Detect which cell encompasses the target text, then output its (x, y) center coordinate. 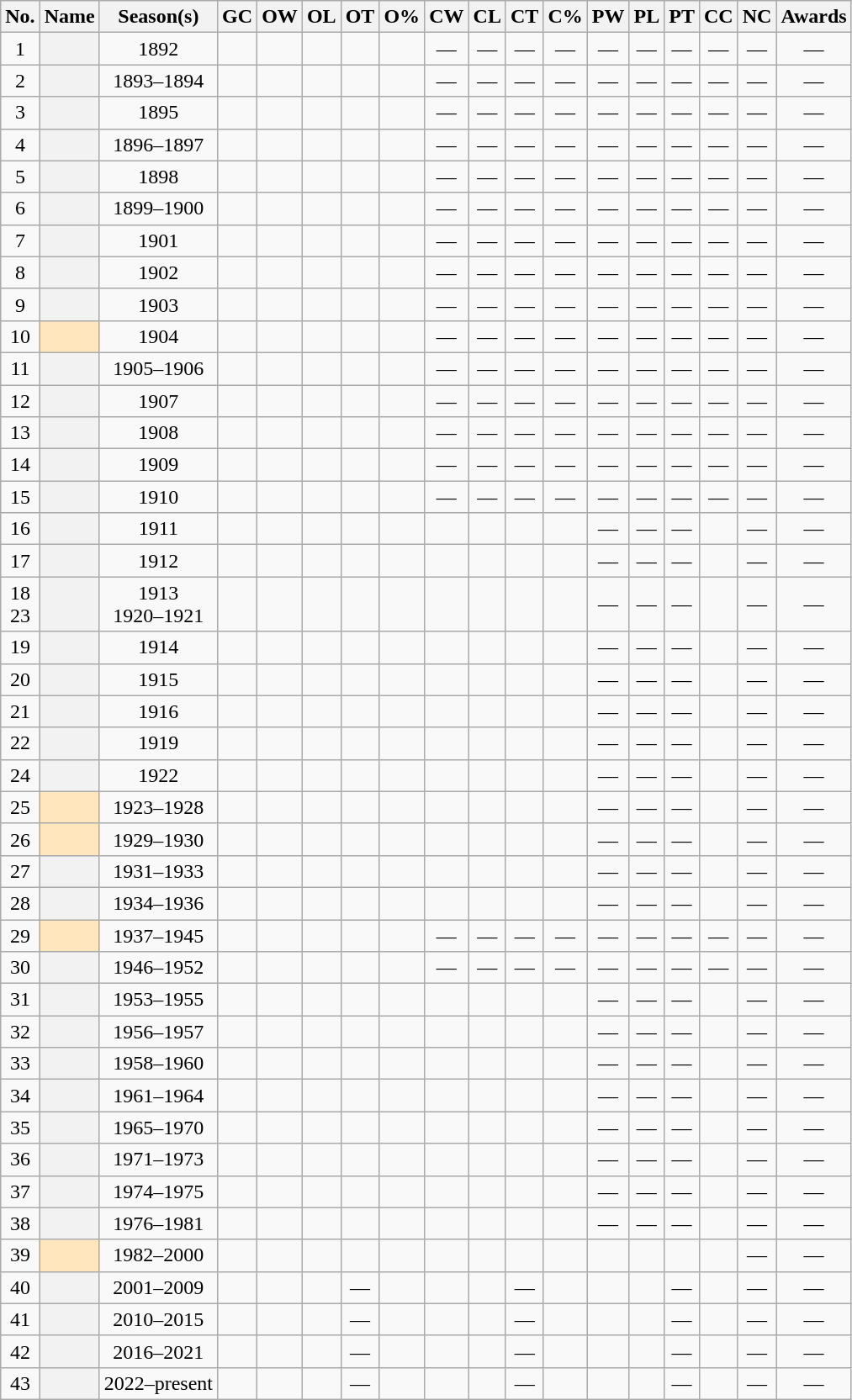
PL (647, 17)
1915 (158, 679)
12 (20, 401)
1934–1936 (158, 903)
29 (20, 936)
1953–1955 (158, 1000)
31 (20, 1000)
1911 (158, 529)
38 (20, 1223)
27 (20, 871)
2001–2009 (158, 1287)
7 (20, 240)
26 (20, 839)
1974–1975 (158, 1191)
1914 (158, 647)
5 (20, 177)
14 (20, 465)
35 (20, 1128)
CT (524, 17)
2022–present (158, 1383)
2 (20, 81)
9 (20, 304)
1907 (158, 401)
1898 (158, 177)
1958–1960 (158, 1064)
42 (20, 1351)
17 (20, 561)
1956–1957 (158, 1032)
OW (280, 17)
33 (20, 1064)
1903 (158, 304)
1982–2000 (158, 1255)
1901 (158, 240)
40 (20, 1287)
4 (20, 145)
OL (321, 17)
NC (757, 17)
1929–1930 (158, 839)
1923–1928 (158, 807)
1910 (158, 497)
2010–2015 (158, 1319)
1937–1945 (158, 936)
39 (20, 1255)
41 (20, 1319)
11 (20, 368)
Name (69, 17)
1912 (158, 561)
1916 (158, 711)
1965–1970 (158, 1128)
19 (20, 647)
16 (20, 529)
22 (20, 743)
1931–1933 (158, 871)
20 (20, 679)
PT (682, 17)
1961–1964 (158, 1096)
CC (718, 17)
43 (20, 1383)
1893–1894 (158, 81)
1896–1897 (158, 145)
1976–1981 (158, 1223)
1908 (158, 433)
1895 (158, 113)
25 (20, 807)
1904 (158, 336)
CW (447, 17)
1946–1952 (158, 968)
No. (20, 17)
1971–1973 (158, 1160)
37 (20, 1191)
15 (20, 497)
Awards (814, 17)
1823 (20, 604)
Season(s) (158, 17)
1919 (158, 743)
21 (20, 711)
2016–2021 (158, 1351)
GC (237, 17)
19131920–1921 (158, 604)
32 (20, 1032)
1892 (158, 49)
1922 (158, 775)
1909 (158, 465)
1 (20, 49)
24 (20, 775)
1902 (158, 272)
13 (20, 433)
C% (565, 17)
3 (20, 113)
1899–1900 (158, 209)
PW (608, 17)
10 (20, 336)
1905–1906 (158, 368)
O% (402, 17)
34 (20, 1096)
OT (360, 17)
CL (487, 17)
36 (20, 1160)
28 (20, 903)
6 (20, 209)
30 (20, 968)
8 (20, 272)
